Pinpoint the cell where the given text exists, returning its [x, y] midpoint coordinate. 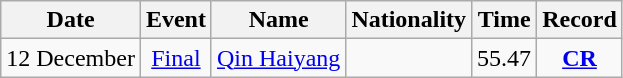
Time [504, 20]
CR [580, 58]
Nationality [409, 20]
Record [580, 20]
Qin Haiyang [278, 58]
55.47 [504, 58]
Event [176, 20]
Date [71, 20]
12 December [71, 58]
Name [278, 20]
Final [176, 58]
